Pinpoint the cell where the given text exists, returning its (X, Y) midpoint coordinate. 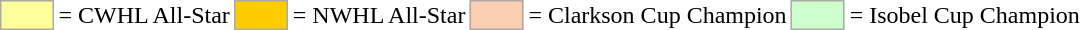
= Clarkson Cup Champion (658, 15)
= CWHL All-Star (144, 15)
= NWHL All-Star (379, 15)
